Locate the cell with the specified text and output its [X, Y] center coordinate. 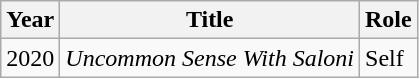
Role [389, 20]
Title [210, 20]
Uncommon Sense With Saloni [210, 58]
Self [389, 58]
Year [30, 20]
2020 [30, 58]
